From the cell containing the given text, extract its center point as [x, y] coordinate. 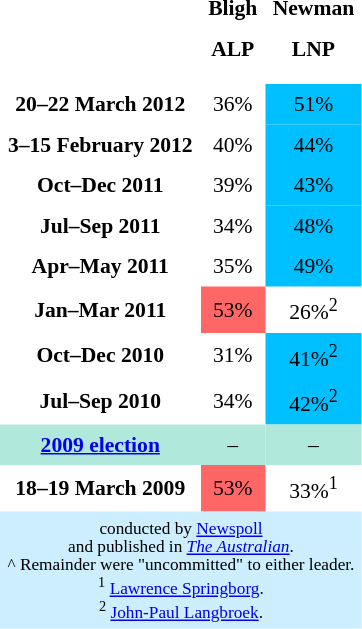
33%1 [314, 488]
Jan–Mar 2011 [100, 309]
LNP [314, 48]
31% [233, 355]
36% [233, 104]
42%2 [314, 402]
51% [314, 104]
39% [233, 185]
Oct–Dec 2010 [100, 355]
44% [314, 144]
Jul–Sep 2010 [100, 402]
conducted by Newspolland published in The Australian.^ Remainder were "uncommitted" to either leader.1 Lawrence Springborg.2 John-Paul Langbroek. [181, 569]
20–22 March 2012 [100, 104]
48% [314, 225]
18–19 March 2009 [100, 488]
43% [314, 185]
35% [233, 266]
49% [314, 266]
26%2 [314, 309]
Apr–May 2011 [100, 266]
3–15 February 2012 [100, 144]
40% [233, 144]
2009 election [100, 445]
Oct–Dec 2011 [100, 185]
ALP [233, 48]
Jul–Sep 2011 [100, 225]
41%2 [314, 355]
